Output the [x, y] coordinate of the center of the cell containing the given text.  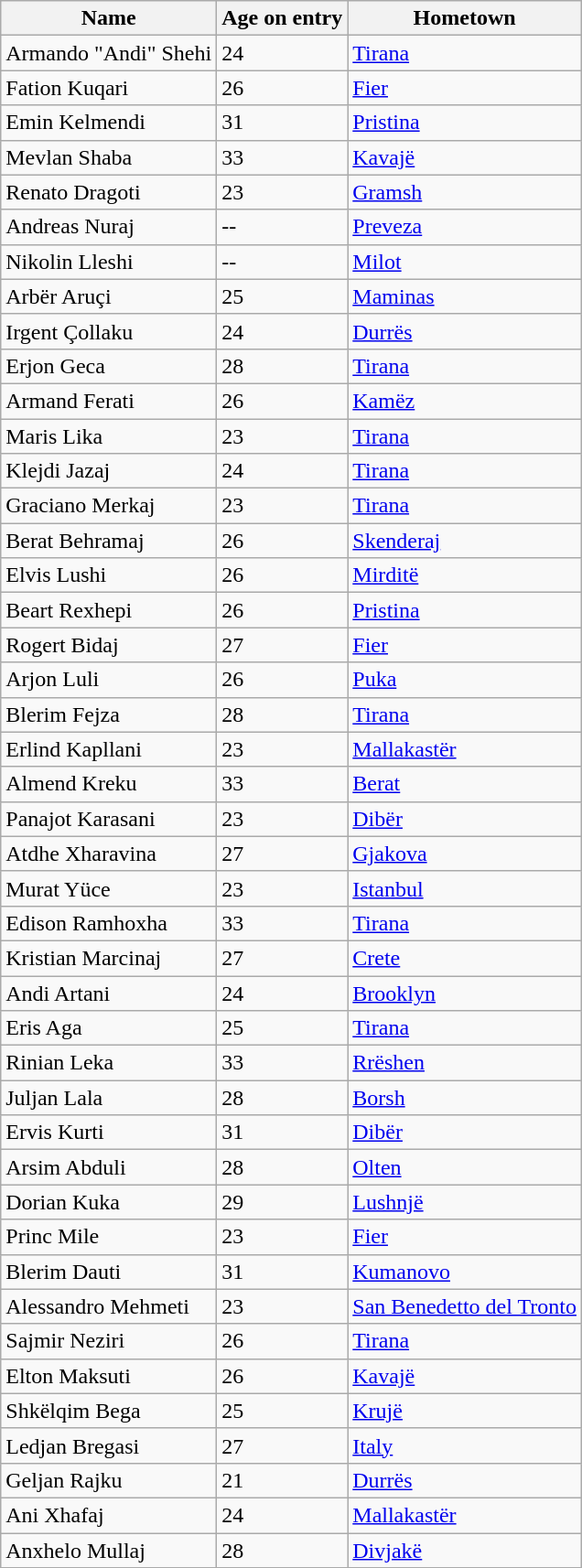
Murat Yüce [109, 888]
Berat [465, 784]
Berat Behramaj [109, 541]
Sajmir Neziri [109, 1341]
Olten [465, 1167]
Ervis Kurti [109, 1133]
Anxhelo Mullaj [109, 1551]
Kumanovo [465, 1272]
Puka [465, 680]
Atdhe Xharavina [109, 854]
Emin Kelmendi [109, 123]
Ani Xhafaj [109, 1515]
Italy [465, 1445]
Maminas [465, 296]
Erlind Kapllani [109, 749]
Princ Mile [109, 1237]
Edison Ramhoxha [109, 923]
Preveza [465, 227]
Irgent Çollaku [109, 331]
Arbër Aruçi [109, 296]
Almend Kreku [109, 784]
Dorian Kuka [109, 1202]
Armando "Andi" Shehi [109, 53]
Arsim Abduli [109, 1167]
Hometown [465, 18]
Andi Artani [109, 993]
Blerim Fejza [109, 714]
Juljan Lala [109, 1098]
Name [109, 18]
Panajot Karasani [109, 819]
Kamëz [465, 401]
Armand Ferati [109, 401]
Borsh [465, 1098]
Divjakë [465, 1551]
Elton Maksuti [109, 1376]
Milot [465, 262]
Maris Lika [109, 436]
Brooklyn [465, 993]
Istanbul [465, 888]
Klejdi Jazaj [109, 471]
Blerim Dauti [109, 1272]
Gramsh [465, 192]
29 [282, 1202]
Rrëshen [465, 1063]
Nikolin Lleshi [109, 262]
Age on entry [282, 18]
Geljan Rajku [109, 1480]
Krujë [465, 1411]
Fation Kuqari [109, 88]
Gjakova [465, 854]
Erjon Geca [109, 366]
Eris Aga [109, 1028]
Andreas Nuraj [109, 227]
Mevlan Shaba [109, 157]
Rogert Bidaj [109, 645]
San Benedetto del Tronto [465, 1306]
Graciano Merkaj [109, 506]
Renato Dragoti [109, 192]
Rinian Leka [109, 1063]
Beart Rexhepi [109, 610]
Arjon Luli [109, 680]
Kristian Marcinaj [109, 958]
Shkëlqim Bega [109, 1411]
Skenderaj [465, 541]
Lushnjë [465, 1202]
Crete [465, 958]
Mirditë [465, 575]
Elvis Lushi [109, 575]
21 [282, 1480]
Ledjan Bregasi [109, 1445]
Alessandro Mehmeti [109, 1306]
